Extract the [X, Y] coordinate from the center of the cell holding the provided text.  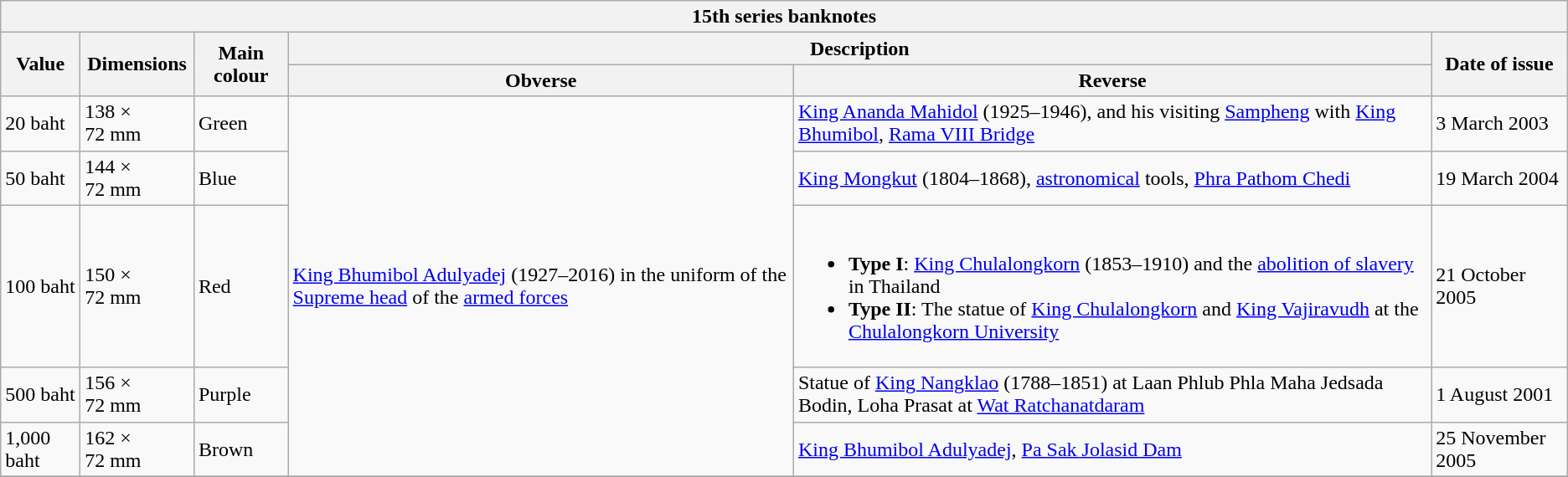
King Bhumibol Adulyadej, Pa Sak Jolasid Dam [1112, 449]
Reverse [1112, 80]
150 × 72 mm [137, 286]
Value [40, 64]
19 March 2004 [1499, 177]
Main colour [241, 64]
Purple [241, 395]
Description [859, 49]
162 × 72 mm [137, 449]
Brown [241, 449]
3 March 2003 [1499, 124]
Red [241, 286]
Green [241, 124]
Statue of King Nangklao (1788–1851) at Laan Phlub Phla Maha Jedsada Bodin, Loha Prasat at Wat Ratchanatdaram [1112, 395]
156 × 72 mm [137, 395]
100 baht [40, 286]
144 × 72 mm [137, 177]
20 baht [40, 124]
500 baht [40, 395]
Obverse [541, 80]
1,000 baht [40, 449]
50 baht [40, 177]
Date of issue [1499, 64]
138 × 72 mm [137, 124]
Dimensions [137, 64]
Blue [241, 177]
21 October 2005 [1499, 286]
25 November 2005 [1499, 449]
15th series banknotes [784, 17]
King Mongkut (1804–1868), astronomical tools, Phra Pathom Chedi [1112, 177]
King Ananda Mahidol (1925–1946), and his visiting Sampheng with King Bhumibol, Rama VIII Bridge [1112, 124]
1 August 2001 [1499, 395]
King Bhumibol Adulyadej (1927–2016) in the uniform of the Supreme head of the armed forces [541, 286]
